Return [x, y] of the center of cell containing provided text 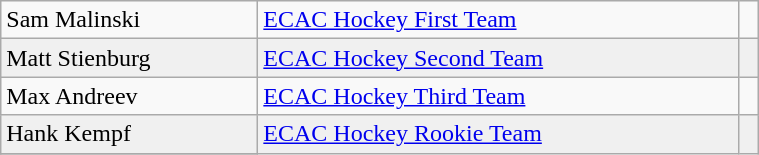
Max Andreev [130, 96]
ECAC Hockey Third Team [499, 96]
ECAC Hockey Rookie Team [499, 134]
Matt Stienburg [130, 58]
Hank Kempf [130, 134]
ECAC Hockey First Team [499, 20]
Sam Malinski [130, 20]
ECAC Hockey Second Team [499, 58]
